Locate the cell with the specified text and output its (X, Y) center coordinate. 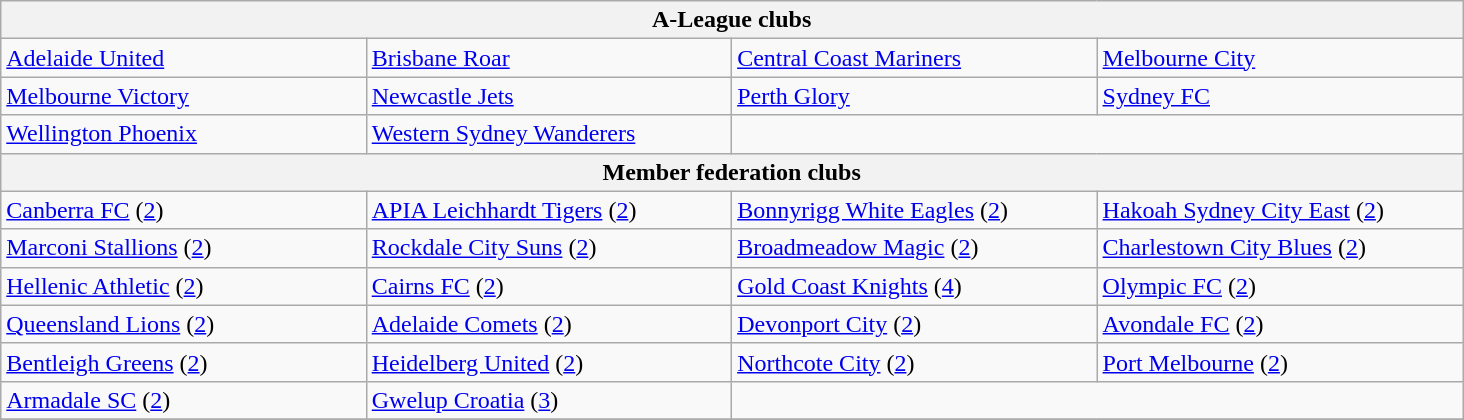
Devonport City (2) (914, 324)
Queensland Lions (2) (184, 324)
Hakoah Sydney City East (2) (1280, 210)
Olympic FC (2) (1280, 286)
Adelaide United (184, 58)
A-League clubs (732, 20)
Broadmeadow Magic (2) (914, 248)
APIA Leichhardt Tigers (2) (548, 210)
Charlestown City Blues (2) (1280, 248)
Newcastle Jets (548, 96)
Western Sydney Wanderers (548, 134)
Avondale FC (2) (1280, 324)
Hellenic Athletic (2) (184, 286)
Member federation clubs (732, 172)
Gold Coast Knights (4) (914, 286)
Armadale SC (2) (184, 400)
Sydney FC (1280, 96)
Port Melbourne (2) (1280, 362)
Brisbane Roar (548, 58)
Northcote City (2) (914, 362)
Gwelup Croatia (3) (548, 400)
Bentleigh Greens (2) (184, 362)
Perth Glory (914, 96)
Canberra FC (2) (184, 210)
Adelaide Comets (2) (548, 324)
Melbourne City (1280, 58)
Cairns FC (2) (548, 286)
Bonnyrigg White Eagles (2) (914, 210)
Melbourne Victory (184, 96)
Rockdale City Suns (2) (548, 248)
Heidelberg United (2) (548, 362)
Wellington Phoenix (184, 134)
Marconi Stallions (2) (184, 248)
Central Coast Mariners (914, 58)
